Return the (x, y) coordinate for the center point of the cell that contains the specified text.  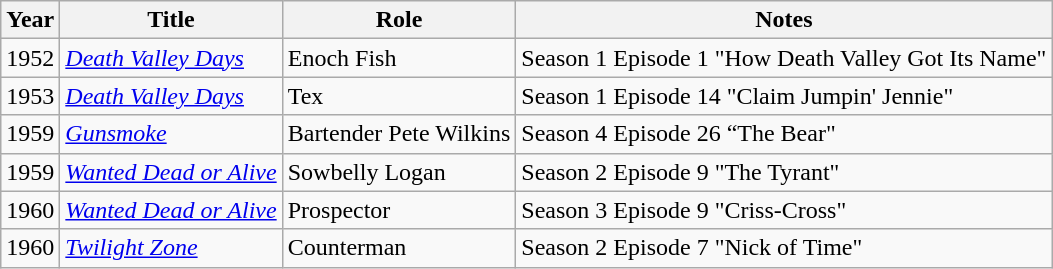
Twilight Zone (171, 248)
1953 (30, 96)
Season 4 Episode 26 “The Bear" (784, 134)
Gunsmoke (171, 134)
Year (30, 20)
Tex (399, 96)
Sowbelly Logan (399, 172)
Enoch Fish (399, 58)
Season 2 Episode 9 "The Tyrant" (784, 172)
Bartender Pete Wilkins (399, 134)
Season 1 Episode 1 "How Death Valley Got Its Name" (784, 58)
Prospector (399, 210)
Title (171, 20)
Counterman (399, 248)
Role (399, 20)
Season 1 Episode 14 "Claim Jumpin' Jennie" (784, 96)
Notes (784, 20)
Season 3 Episode 9 "Criss-Cross" (784, 210)
Season 2 Episode 7 "Nick of Time" (784, 248)
1952 (30, 58)
